Return the [X, Y] coordinate for the center point of the cell that contains the specified text.  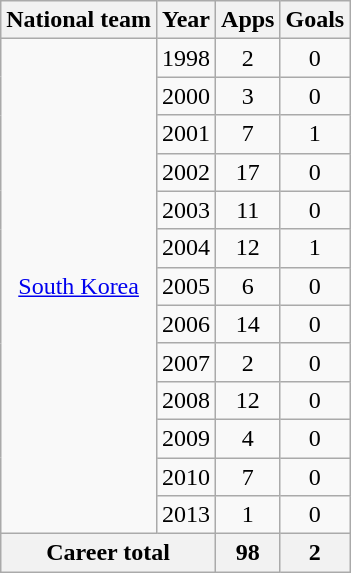
6 [248, 286]
2002 [186, 172]
Goals [315, 20]
2009 [186, 438]
11 [248, 210]
98 [248, 553]
2013 [186, 515]
2008 [186, 400]
Year [186, 20]
4 [248, 438]
2003 [186, 210]
14 [248, 324]
17 [248, 172]
2000 [186, 96]
3 [248, 96]
1998 [186, 58]
2006 [186, 324]
2007 [186, 362]
2004 [186, 248]
National team [79, 20]
Career total [108, 553]
South Korea [79, 286]
2005 [186, 286]
Apps [248, 20]
2010 [186, 477]
2001 [186, 134]
